For the text-containing cell, return its midpoint in (x, y) coordinate format. 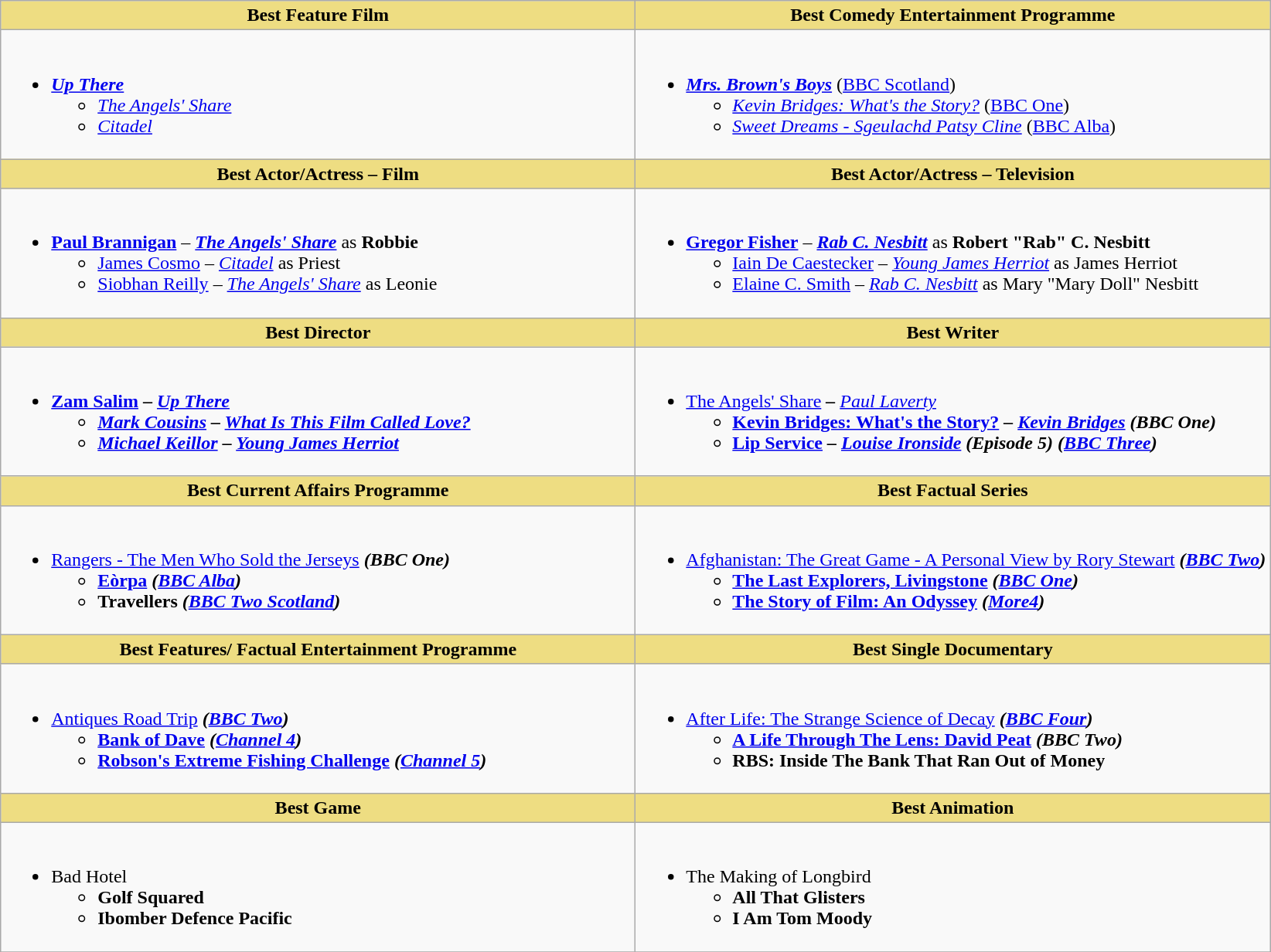
Zam Salim – Up ThereMark Cousins – What Is This Film Called Love?Michael Keillor – Young James Herriot (319, 411)
Best Factual Series (952, 491)
Best Director (319, 332)
Rangers - The Men Who Sold the Jerseys (BBC One)Eòrpa (BBC Alba)Travellers (BBC Two Scotland) (319, 570)
The Angels' Share – Paul LavertyKevin Bridges: What's the Story? – Kevin Bridges (BBC One)Lip Service – Louise Ironside (Episode 5) (BBC Three) (952, 411)
Best Actor/Actress – Film (319, 174)
Best Actor/Actress – Television (952, 174)
After Life: The Strange Science of Decay (BBC Four)A Life Through The Lens: David Peat (BBC Two)RBS: Inside The Bank That Ran Out of Money (952, 728)
Best Single Documentary (952, 649)
Bad HotelGolf SquaredIbomber Defence Pacific (319, 887)
Best Features/ Factual Entertainment Programme (319, 649)
Mrs. Brown's Boys (BBC Scotland)Kevin Bridges: What's the Story? (BBC One)Sweet Dreams - Sgeulachd Patsy Cline (BBC Alba) (952, 94)
Best Comedy Entertainment Programme (952, 15)
Best Game (319, 807)
Best Writer (952, 332)
Best Current Affairs Programme (319, 491)
Best Animation (952, 807)
The Making of LongbirdAll That GlistersI Am Tom Moody (952, 887)
Up ThereThe Angels' ShareCitadel (319, 94)
Afghanistan: The Great Game - A Personal View by Rory Stewart (BBC Two)The Last Explorers, Livingstone (BBC One)The Story of Film: An Odyssey (More4) (952, 570)
Paul Brannigan – The Angels' Share as RobbieJames Cosmo – Citadel as PriestSiobhan Reilly – The Angels' Share as Leonie (319, 253)
Antiques Road Trip (BBC Two)Bank of Dave (Channel 4)Robson's Extreme Fishing Challenge (Channel 5) (319, 728)
Best Feature Film (319, 15)
